Detect which cell encompasses the target text, then output its (X, Y) center coordinate. 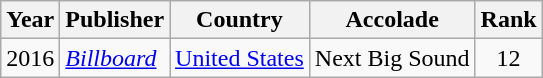
Next Big Sound (392, 58)
United States (240, 58)
Rank (508, 20)
Billboard (115, 58)
12 (508, 58)
2016 (30, 58)
Country (240, 20)
Year (30, 20)
Accolade (392, 20)
Publisher (115, 20)
